For the text-containing cell, return its midpoint in [x, y] coordinate format. 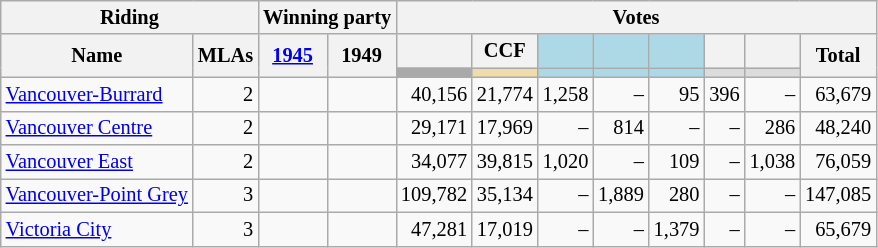
29,171 [434, 128]
48,240 [838, 128]
34,077 [434, 162]
35,134 [505, 195]
Total [838, 56]
1945 [292, 56]
65,679 [838, 229]
17,019 [505, 229]
109,782 [434, 195]
814 [621, 128]
Vancouver East [97, 162]
76,059 [838, 162]
39,815 [505, 162]
Votes [636, 17]
1,020 [566, 162]
286 [773, 128]
21,774 [505, 94]
47,281 [434, 229]
Vancouver-Burrard [97, 94]
280 [677, 195]
CCF [505, 51]
40,156 [434, 94]
1949 [362, 56]
Winning party [327, 17]
Riding [130, 17]
1,258 [566, 94]
1,379 [677, 229]
1,038 [773, 162]
95 [677, 94]
MLAs [226, 56]
Vancouver-Point Grey [97, 195]
147,085 [838, 195]
17,969 [505, 128]
396 [724, 94]
109 [677, 162]
Victoria City [97, 229]
1,889 [621, 195]
Name [97, 56]
Vancouver Centre [97, 128]
63,679 [838, 94]
